Pinpoint the cell where the given text exists, returning its [X, Y] midpoint coordinate. 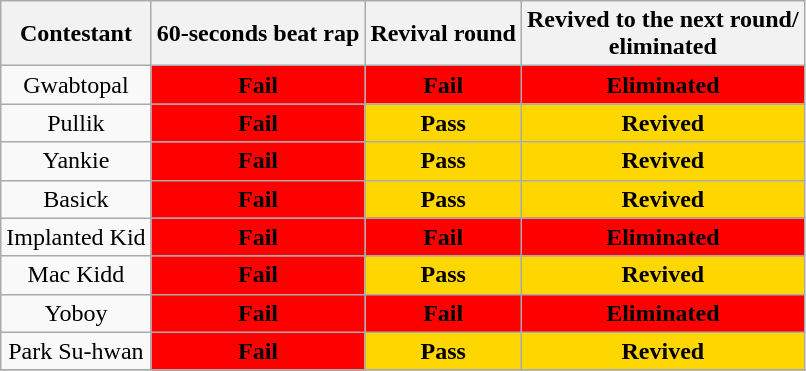
Yankie [76, 161]
Mac Kidd [76, 275]
Implanted Kid [76, 237]
Pullik [76, 123]
Yoboy [76, 313]
Revived to the next round/eliminated [664, 34]
Basick [76, 199]
Revival round [444, 34]
Gwabtopal [76, 85]
60-seconds beat rap [258, 34]
Park Su-hwan [76, 351]
Contestant [76, 34]
